Identify which cell holds the provided text, then report its (X, Y) central coordinate. 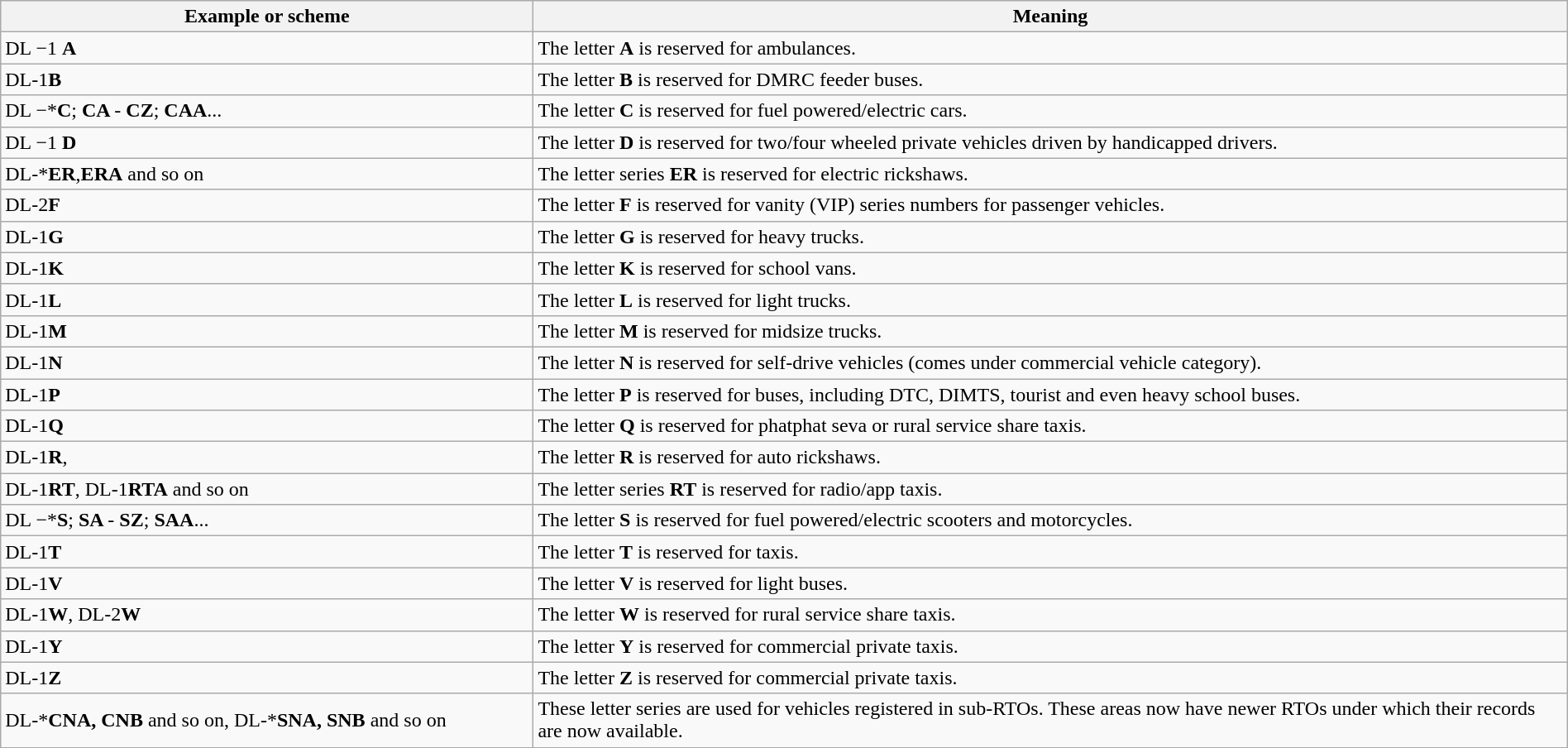
DL-1Z (267, 678)
DL-2F (267, 205)
DL-1B (267, 79)
The letter F is reserved for vanity (VIP) series numbers for passenger vehicles. (1050, 205)
DL-1V (267, 583)
DL-*CNA, CNB and so on, DL-*SNA, SNB and so on (267, 720)
DL-1T (267, 552)
DL-1Y (267, 646)
The letter T is reserved for taxis. (1050, 552)
Example or scheme (267, 17)
DL-1P (267, 395)
The letter series ER is reserved for electric rickshaws. (1050, 174)
DL-*ER,ERA and so on (267, 174)
These letter series are used for vehicles registered in sub-RTOs. These areas now have newer RTOs under which their records are now available. (1050, 720)
The letter K is reserved for school vans. (1050, 268)
DL-1M (267, 331)
DL-1N (267, 362)
DL-1L (267, 300)
DL-1W, DL-2W (267, 615)
The letter C is reserved for fuel powered/electric cars. (1050, 111)
DL-1R, (267, 458)
The letter D is reserved for two/four wheeled private vehicles driven by handicapped drivers. (1050, 142)
The letter M is reserved for midsize trucks. (1050, 331)
The letter G is reserved for heavy trucks. (1050, 237)
The letter W is reserved for rural service share taxis. (1050, 615)
The letter N is reserved for self-drive vehicles (comes under commercial vehicle category). (1050, 362)
DL −*S; SA - SZ; SAA... (267, 520)
The letter P is reserved for buses, including DTC, DIMTS, tourist and even heavy school buses. (1050, 395)
The letter R is reserved for auto rickshaws. (1050, 458)
DL −*C; CA - CZ; CAA... (267, 111)
The letter A is reserved for ambulances. (1050, 48)
DL-1RT, DL-1RTA and so on (267, 489)
The letter S is reserved for fuel powered/electric scooters and motorcycles. (1050, 520)
The letter Y is reserved for commercial private taxis. (1050, 646)
DL-1K (267, 268)
The letter series RT is reserved for radio/app taxis. (1050, 489)
The letter Q is reserved for phatphat seva or rural service share taxis. (1050, 426)
DL-1Q (267, 426)
The letter L is reserved for light trucks. (1050, 300)
Meaning (1050, 17)
The letter B is reserved for DMRC feeder buses. (1050, 79)
DL −1 D (267, 142)
DL-1G (267, 237)
The letter V is reserved for light buses. (1050, 583)
DL −1 A (267, 48)
The letter Z is reserved for commercial private taxis. (1050, 678)
